Detect which cell encompasses the target text, then output its [X, Y] center coordinate. 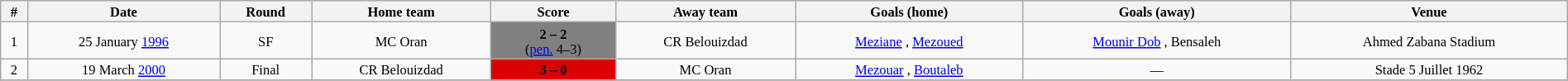
— [1157, 69]
Ahmed Zabana Stadium [1429, 40]
Score [554, 12]
2 [14, 69]
19 March 2000 [124, 69]
3 – 0 [554, 69]
Final [266, 69]
Stade 5 Juillet 1962 [1429, 69]
Mounir Dob , Bensaleh [1157, 40]
Meziane , Mezoued [910, 40]
Goals (home) [910, 12]
SF [266, 40]
Mezouar , Boutaleb [910, 69]
Round [266, 12]
Date [124, 12]
# [14, 12]
25 January 1996 [124, 40]
2 – 2(pen. 4–3) [554, 40]
Home team [400, 12]
1 [14, 40]
Away team [705, 12]
Goals (away) [1157, 12]
Venue [1429, 12]
